From the cell containing the given text, extract its center point as (x, y) coordinate. 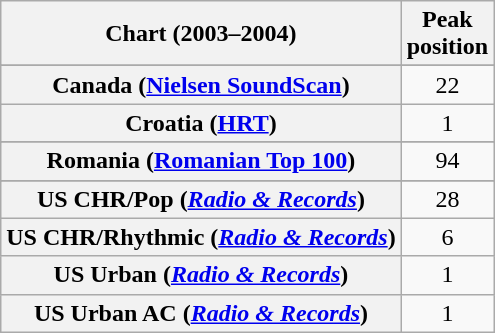
Romania (Romanian Top 100) (201, 161)
Canada (Nielsen SoundScan) (201, 85)
US CHR/Pop (Radio & Records) (201, 199)
US Urban AC (Radio & Records) (201, 313)
28 (447, 199)
94 (447, 161)
6 (447, 237)
22 (447, 85)
Chart (2003–2004) (201, 34)
US Urban (Radio & Records) (201, 275)
Croatia (HRT) (201, 123)
Peakposition (447, 34)
US CHR/Rhythmic (Radio & Records) (201, 237)
